For the text-containing cell, return its midpoint in [X, Y] coordinate format. 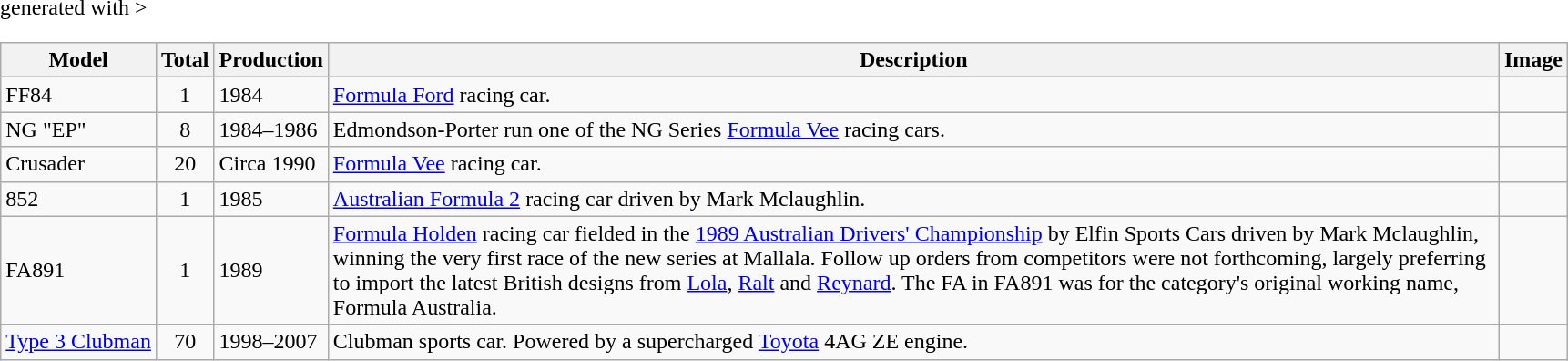
Formula Ford racing car. [913, 95]
Crusader [78, 164]
Total [185, 60]
1989 [271, 270]
20 [185, 164]
Description [913, 60]
1984–1986 [271, 129]
Edmondson-Porter run one of the NG Series Formula Vee racing cars. [913, 129]
FF84 [78, 95]
Image [1533, 60]
852 [78, 199]
Model [78, 60]
70 [185, 342]
8 [185, 129]
1985 [271, 199]
Type 3 Clubman [78, 342]
Australian Formula 2 racing car driven by Mark Mclaughlin. [913, 199]
NG "EP" [78, 129]
Production [271, 60]
FA891 [78, 270]
Formula Vee racing car. [913, 164]
1998–2007 [271, 342]
1984 [271, 95]
Circa 1990 [271, 164]
Clubman sports car. Powered by a supercharged Toyota 4AG ZE engine. [913, 342]
